Scan for the cell matching the given text and deliver its [X, Y] coordinate at center. 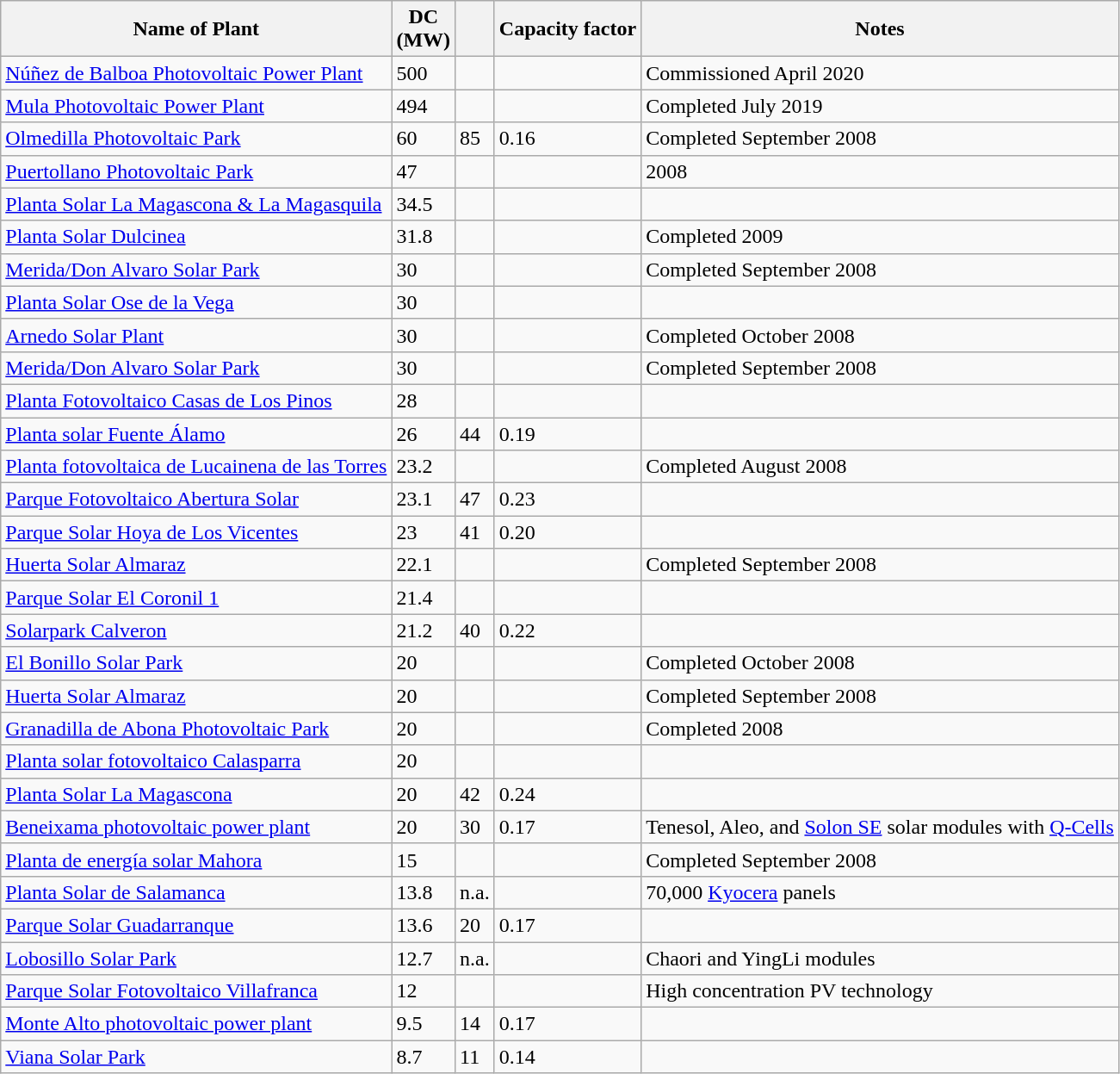
14 [475, 1024]
23.2 [424, 467]
0.22 [567, 630]
Chaori and YingLi modules [880, 959]
High concentration PV technology [880, 991]
Mula Photovoltaic Power Plant [196, 106]
0.19 [567, 433]
23 [424, 532]
Beneixama photovoltaic power plant [196, 827]
44 [475, 433]
DC (MW) [424, 29]
31.8 [424, 237]
Planta solar Fuente Álamo [196, 433]
21.4 [424, 598]
40 [475, 630]
28 [424, 400]
Planta solar fotovoltaico Calasparra [196, 761]
Notes [880, 29]
13.6 [424, 925]
9.5 [424, 1024]
Completed 2009 [880, 237]
Planta Solar La Magascona & La Magasquila [196, 204]
Lobosillo Solar Park [196, 959]
Granadilla de Abona Photovoltaic Park [196, 729]
Completed 2008 [880, 729]
Tenesol, Aleo, and Solon SE solar modules with Q-Cells [880, 827]
Núñez de Balboa Photovoltaic Power Plant [196, 73]
500 [424, 73]
Parque Solar Fotovoltaico Villafranca [196, 991]
85 [475, 139]
Planta de energía solar Mahora [196, 860]
26 [424, 433]
Arnedo Solar Plant [196, 335]
Parque Fotovoltaico Abertura Solar [196, 500]
Planta Solar Ose de la Vega [196, 302]
11 [475, 1057]
21.2 [424, 630]
70,000 Kyocera panels [880, 892]
8.7 [424, 1057]
Completed July 2019 [880, 106]
Parque Solar El Coronil 1 [196, 598]
15 [424, 860]
42 [475, 794]
12 [424, 991]
0.16 [567, 139]
41 [475, 532]
Commissioned April 2020 [880, 73]
494 [424, 106]
Planta Solar La Magascona [196, 794]
0.20 [567, 532]
Planta fotovoltaica de Lucainena de las Torres [196, 467]
0.24 [567, 794]
60 [424, 139]
0.14 [567, 1057]
El Bonillo Solar Park [196, 663]
12.7 [424, 959]
Parque Solar Hoya de Los Vicentes [196, 532]
13.8 [424, 892]
Completed August 2008 [880, 467]
Olmedilla Photovoltaic Park [196, 139]
22.1 [424, 565]
0.23 [567, 500]
Planta Solar de Salamanca [196, 892]
Puertollano Photovoltaic Park [196, 171]
34.5 [424, 204]
Viana Solar Park [196, 1057]
Solarpark Calveron [196, 630]
Monte Alto photovoltaic power plant [196, 1024]
2008 [880, 171]
Name of Plant [196, 29]
Planta Fotovoltaico Casas de Los Pinos [196, 400]
Parque Solar Guadarranque [196, 925]
Planta Solar Dulcinea [196, 237]
Capacity factor [567, 29]
23.1 [424, 500]
